Find where the given text appears and provide that cell's center as (X, Y) coordinate. 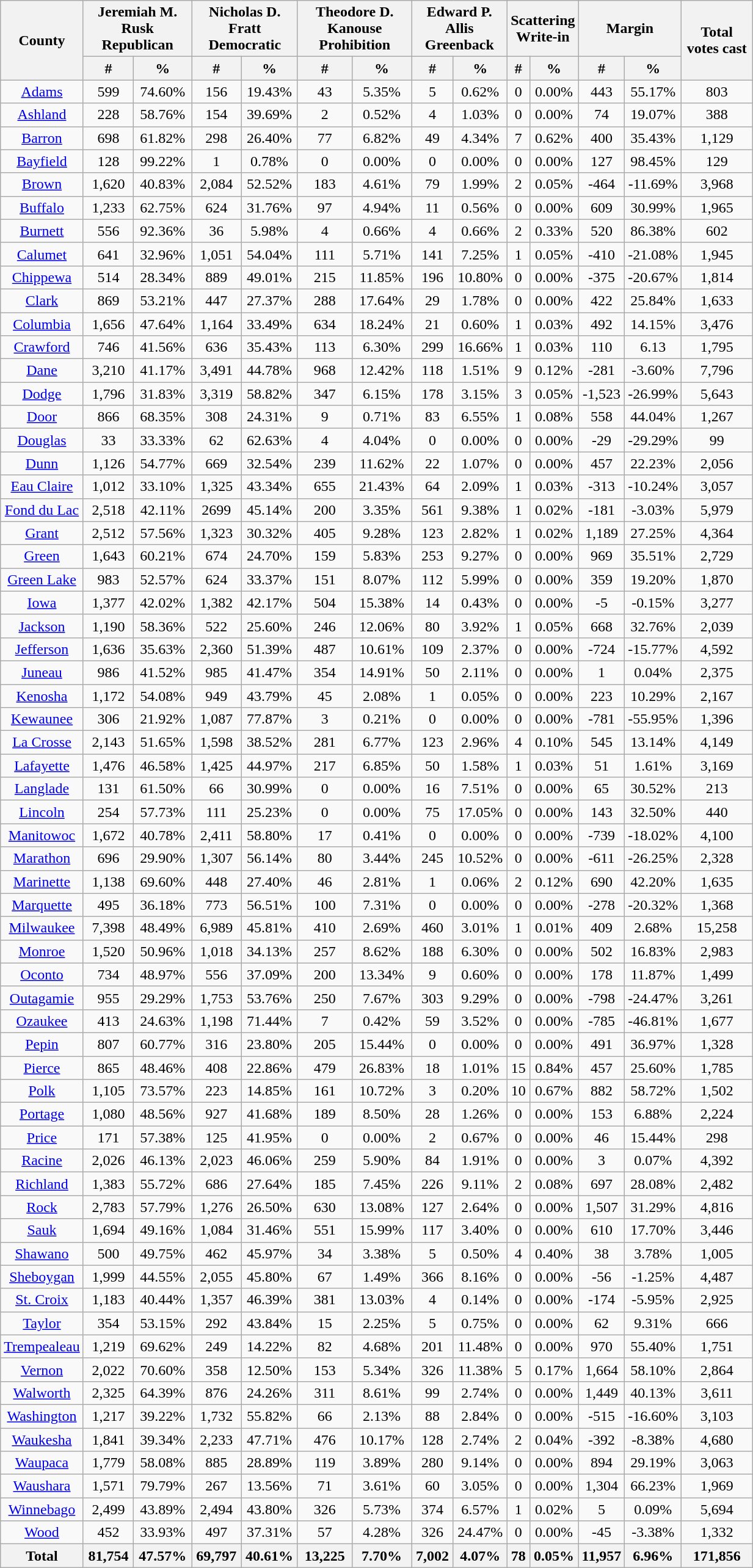
2.81% (382, 882)
8.61% (382, 1393)
3.01% (480, 928)
447 (216, 300)
217 (325, 766)
609 (602, 208)
876 (216, 1393)
71.44% (269, 1021)
9.27% (480, 556)
2.13% (382, 1416)
112 (432, 579)
889 (216, 277)
5.98% (269, 231)
7.45% (382, 1184)
3,169 (717, 766)
6.82% (382, 138)
4.61% (382, 184)
8.50% (382, 1114)
71 (325, 1486)
15.99% (382, 1230)
1,732 (216, 1416)
215 (325, 277)
43.84% (269, 1323)
1,005 (717, 1254)
1.03% (480, 115)
13.03% (382, 1300)
10.29% (653, 695)
11.85% (382, 277)
8.07% (382, 579)
13.56% (269, 1486)
10.61% (382, 649)
24.47% (480, 1533)
2.37% (480, 649)
8.62% (382, 951)
13.14% (653, 742)
213 (717, 789)
34 (325, 1254)
2,864 (717, 1370)
70.60% (162, 1370)
54.04% (269, 254)
Pierce (42, 1068)
690 (602, 882)
696 (108, 858)
1,233 (108, 208)
183 (325, 184)
17.05% (480, 812)
2,925 (717, 1300)
1,018 (216, 951)
7.51% (480, 789)
1,164 (216, 324)
250 (325, 998)
4,680 (717, 1439)
1,368 (717, 905)
-46.81% (653, 1021)
Juneau (42, 672)
985 (216, 672)
189 (325, 1114)
29 (432, 300)
3.40% (480, 1230)
51.65% (162, 742)
117 (432, 1230)
83 (432, 417)
10.72% (382, 1091)
74 (602, 115)
452 (108, 1533)
448 (216, 882)
Pepin (42, 1044)
4,592 (717, 649)
2,167 (717, 695)
196 (432, 277)
Total (42, 1556)
Kenosha (42, 695)
-515 (602, 1416)
655 (325, 487)
Door (42, 417)
254 (108, 812)
74.60% (162, 92)
4.94% (382, 208)
Eau Claire (42, 487)
39.69% (269, 115)
0.07% (653, 1161)
52.57% (162, 579)
1,620 (108, 184)
246 (325, 626)
668 (602, 626)
40.78% (162, 835)
48.49% (162, 928)
308 (216, 417)
44.55% (162, 1277)
-375 (602, 277)
610 (602, 1230)
2,055 (216, 1277)
Marinette (42, 882)
32.76% (653, 626)
61.82% (162, 138)
28 (432, 1114)
118 (432, 371)
46.13% (162, 1161)
33.37% (269, 579)
9.14% (480, 1463)
16.66% (480, 347)
11.87% (653, 975)
1,945 (717, 254)
3,476 (717, 324)
6.15% (382, 394)
-55.95% (653, 719)
2.96% (480, 742)
249 (216, 1346)
Ashland (42, 115)
630 (325, 1207)
-8.38% (653, 1439)
55.72% (162, 1184)
983 (108, 579)
42.02% (162, 603)
Taylor (42, 1323)
5.73% (382, 1509)
280 (432, 1463)
77 (325, 138)
3.05% (480, 1486)
57.56% (162, 533)
Dodge (42, 394)
10.52% (480, 858)
38 (602, 1254)
32.50% (653, 812)
33.93% (162, 1533)
6,989 (216, 928)
1,189 (602, 533)
49.16% (162, 1230)
545 (602, 742)
602 (717, 231)
1,785 (717, 1068)
19.07% (653, 115)
1.58% (480, 766)
46.58% (162, 766)
Columbia (42, 324)
773 (216, 905)
388 (717, 115)
58.72% (653, 1091)
County (42, 40)
26.50% (269, 1207)
636 (216, 347)
491 (602, 1044)
18.24% (382, 324)
33.33% (162, 440)
33.10% (162, 487)
27.25% (653, 533)
6.55% (480, 417)
44.97% (269, 766)
Chippewa (42, 277)
143 (602, 812)
311 (325, 1393)
968 (325, 371)
12.42% (382, 371)
5.34% (382, 1370)
5,694 (717, 1509)
5.71% (382, 254)
641 (108, 254)
374 (432, 1509)
522 (216, 626)
0.84% (554, 1068)
1,643 (108, 556)
4.28% (382, 1533)
49.75% (162, 1254)
-0.15% (653, 603)
5.35% (382, 92)
82 (325, 1346)
4,487 (717, 1277)
520 (602, 231)
3.89% (382, 1463)
686 (216, 1184)
-181 (602, 510)
92.36% (162, 231)
1.01% (480, 1068)
669 (216, 463)
36.97% (653, 1044)
1,753 (216, 998)
Marquette (42, 905)
49.01% (269, 277)
61.50% (162, 789)
Theodore D. KanouseProhibition (354, 29)
10.17% (382, 1439)
2.82% (480, 533)
98.45% (653, 161)
500 (108, 1254)
0.14% (480, 1300)
359 (602, 579)
2699 (216, 510)
1,598 (216, 742)
-20.67% (653, 277)
-21.08% (653, 254)
504 (325, 603)
St. Croix (42, 1300)
La Crosse (42, 742)
-781 (602, 719)
-24.47% (653, 998)
Nicholas D. FrattDemocratic (244, 29)
12.50% (269, 1370)
11.48% (480, 1346)
0.40% (554, 1254)
Kewaunee (42, 719)
2.11% (480, 672)
Green Lake (42, 579)
7,398 (108, 928)
57.79% (162, 1207)
2,224 (717, 1114)
1,051 (216, 254)
4,816 (717, 1207)
4.04% (382, 440)
129 (717, 161)
9.31% (653, 1323)
599 (108, 92)
2.09% (480, 487)
358 (216, 1370)
-464 (602, 184)
561 (432, 510)
9.28% (382, 533)
Langlade (42, 789)
-1.25% (653, 1277)
3,968 (717, 184)
62.63% (269, 440)
Sheboygan (42, 1277)
79 (432, 184)
31.46% (269, 1230)
1,636 (108, 649)
7.25% (480, 254)
6.85% (382, 766)
1,672 (108, 835)
Outagamie (42, 998)
6.57% (480, 1509)
1,999 (108, 1277)
60.77% (162, 1044)
ScatteringWrite-in (543, 29)
674 (216, 556)
803 (717, 92)
866 (108, 417)
7,796 (717, 371)
39.34% (162, 1439)
1,425 (216, 766)
45 (325, 695)
1,656 (108, 324)
51 (602, 766)
48.56% (162, 1114)
Lincoln (42, 812)
1,396 (717, 719)
-281 (602, 371)
Richland (42, 1184)
1,382 (216, 603)
161 (325, 1091)
Monroe (42, 951)
17.64% (382, 300)
970 (602, 1346)
3.44% (382, 858)
2,411 (216, 835)
3,210 (108, 371)
865 (108, 1068)
24.70% (269, 556)
2,026 (108, 1161)
22.86% (269, 1068)
45.81% (269, 928)
497 (216, 1533)
2,143 (108, 742)
Wood (42, 1533)
Ozaukee (42, 1021)
2,325 (108, 1393)
Fond du Lac (42, 510)
306 (108, 719)
46.06% (269, 1161)
299 (432, 347)
27.64% (269, 1184)
2.68% (653, 928)
-26.25% (653, 858)
3,319 (216, 394)
405 (325, 533)
64.39% (162, 1393)
Bayfield (42, 161)
1,126 (108, 463)
1,633 (717, 300)
259 (325, 1161)
0.21% (382, 719)
0.17% (554, 1370)
1,377 (108, 603)
19.43% (269, 92)
807 (108, 1044)
4,100 (717, 835)
26.83% (382, 1068)
54.77% (162, 463)
1.91% (480, 1161)
141 (432, 254)
2,512 (108, 533)
Marathon (42, 858)
14.85% (269, 1091)
347 (325, 394)
Portage (42, 1114)
634 (325, 324)
1,499 (717, 975)
6.96% (653, 1556)
2,482 (717, 1184)
698 (108, 138)
50.96% (162, 951)
4,364 (717, 533)
40.61% (269, 1556)
7.31% (382, 905)
502 (602, 951)
42.11% (162, 510)
2.25% (382, 1323)
2,023 (216, 1161)
27.37% (269, 300)
1,520 (108, 951)
119 (325, 1463)
1,276 (216, 1207)
0.42% (382, 1021)
2,084 (216, 184)
Green (42, 556)
12.06% (382, 626)
1,087 (216, 719)
38.52% (269, 742)
58.08% (162, 1463)
171 (108, 1138)
77.87% (269, 719)
1,751 (717, 1346)
171,856 (717, 1556)
4,149 (717, 742)
-5.95% (653, 1300)
495 (108, 905)
1,217 (108, 1416)
479 (325, 1068)
86.38% (653, 231)
0.52% (382, 115)
0.20% (480, 1091)
0.43% (480, 603)
1,795 (717, 347)
-313 (602, 487)
79.79% (162, 1486)
44.04% (653, 417)
58.82% (269, 394)
2.69% (382, 928)
986 (108, 672)
3.78% (653, 1254)
949 (216, 695)
41.52% (162, 672)
2,983 (717, 951)
-20.32% (653, 905)
31.29% (653, 1207)
43.79% (269, 695)
97 (325, 208)
52.52% (269, 184)
Sauk (42, 1230)
-11.69% (653, 184)
11.38% (480, 1370)
3,103 (717, 1416)
460 (432, 928)
514 (108, 277)
84 (432, 1161)
Jackson (42, 626)
1,357 (216, 1300)
31.83% (162, 394)
41.95% (269, 1138)
1,969 (717, 1486)
Clark (42, 300)
24.31% (269, 417)
Shawano (42, 1254)
55.40% (653, 1346)
64 (432, 487)
30.32% (269, 533)
54.08% (162, 695)
Price (42, 1138)
58.76% (162, 115)
151 (325, 579)
56.51% (269, 905)
1,383 (108, 1184)
0.33% (554, 231)
75 (432, 812)
-29.29% (653, 440)
4.34% (480, 138)
60 (432, 1486)
32.54% (269, 463)
0.10% (554, 742)
226 (432, 1184)
-15.77% (653, 649)
88 (432, 1416)
18 (432, 1068)
1,325 (216, 487)
-392 (602, 1439)
Calumet (42, 254)
35.51% (653, 556)
19.20% (653, 579)
6.77% (382, 742)
4.07% (480, 1556)
410 (325, 928)
5.83% (382, 556)
1,571 (108, 1486)
55.82% (269, 1416)
36 (216, 231)
-18.02% (653, 835)
-29 (602, 440)
35.63% (162, 649)
188 (432, 951)
45.80% (269, 1277)
927 (216, 1114)
1.61% (653, 766)
381 (325, 1300)
2,360 (216, 649)
24.26% (269, 1393)
Rock (42, 1207)
245 (432, 858)
288 (325, 300)
0.09% (653, 1509)
57.73% (162, 812)
Buffalo (42, 208)
Margin (630, 29)
476 (325, 1439)
14.22% (269, 1346)
Waukesha (42, 1439)
1,183 (108, 1300)
1,476 (108, 766)
13,225 (325, 1556)
43.80% (269, 1509)
26.40% (269, 138)
882 (602, 1091)
1,084 (216, 1230)
955 (108, 998)
36.18% (162, 905)
0.41% (382, 835)
492 (602, 324)
15,258 (717, 928)
366 (432, 1277)
697 (602, 1184)
0.50% (480, 1254)
53.21% (162, 300)
34.13% (269, 951)
9.11% (480, 1184)
3.61% (382, 1486)
5,979 (717, 510)
558 (602, 417)
14.15% (653, 324)
551 (325, 1230)
11,957 (602, 1556)
58.10% (653, 1370)
28.89% (269, 1463)
47.57% (162, 1556)
81,754 (108, 1556)
303 (432, 998)
32.96% (162, 254)
14 (432, 603)
156 (216, 92)
13.08% (382, 1207)
1,841 (108, 1439)
55.17% (653, 92)
15.38% (382, 603)
17.70% (653, 1230)
21.43% (382, 487)
3,446 (717, 1230)
894 (602, 1463)
1,328 (717, 1044)
440 (717, 812)
21 (432, 324)
1,635 (717, 882)
1,129 (717, 138)
0.75% (480, 1323)
1,664 (602, 1370)
43 (325, 92)
1,507 (602, 1207)
-3.38% (653, 1533)
-26.99% (653, 394)
1,677 (717, 1021)
-45 (602, 1533)
37.31% (269, 1533)
228 (108, 115)
69.60% (162, 882)
1,190 (108, 626)
2,783 (108, 1207)
65 (602, 789)
69,797 (216, 1556)
2,328 (717, 858)
413 (108, 1021)
Milwaukee (42, 928)
3,491 (216, 371)
57 (325, 1533)
-739 (602, 835)
1,267 (717, 417)
-1,523 (602, 394)
10.80% (480, 277)
Racine (42, 1161)
33.49% (269, 324)
3.38% (382, 1254)
59 (432, 1021)
239 (325, 463)
48.46% (162, 1068)
-3.03% (653, 510)
281 (325, 742)
37.09% (269, 975)
27.40% (269, 882)
10 (518, 1091)
6.88% (653, 1114)
28.34% (162, 277)
746 (108, 347)
40.44% (162, 1300)
49 (432, 138)
-10.24% (653, 487)
-724 (602, 649)
1,449 (602, 1393)
44.78% (269, 371)
1,219 (108, 1346)
159 (325, 556)
1,502 (717, 1091)
3,611 (717, 1393)
51.39% (269, 649)
22.23% (653, 463)
24.63% (162, 1021)
41.17% (162, 371)
31.76% (269, 208)
3.92% (480, 626)
47.71% (269, 1439)
2.84% (480, 1416)
1,138 (108, 882)
47.64% (162, 324)
734 (108, 975)
0.56% (480, 208)
Burnett (42, 231)
43.89% (162, 1509)
Grant (42, 533)
48.97% (162, 975)
5.90% (382, 1161)
2,039 (717, 626)
7.67% (382, 998)
316 (216, 1044)
1,870 (717, 579)
1,332 (717, 1533)
Dane (42, 371)
2,022 (108, 1370)
1.51% (480, 371)
Washington (42, 1416)
8.16% (480, 1277)
4.68% (382, 1346)
2.08% (382, 695)
9.29% (480, 998)
4,392 (717, 1161)
257 (325, 951)
2,056 (717, 463)
-3.60% (653, 371)
66.23% (653, 1486)
11 (432, 208)
Lafayette (42, 766)
39.22% (162, 1416)
3.35% (382, 510)
Total votes cast (717, 40)
68.35% (162, 417)
99.22% (162, 161)
408 (216, 1068)
253 (432, 556)
1,307 (216, 858)
78 (518, 1556)
2,233 (216, 1439)
28.08% (653, 1184)
Trempealeau (42, 1346)
109 (432, 649)
1,323 (216, 533)
267 (216, 1486)
0.71% (382, 417)
0.01% (554, 928)
2,499 (108, 1509)
Oconto (42, 975)
17 (325, 835)
110 (602, 347)
154 (216, 115)
666 (717, 1323)
1,198 (216, 1021)
Brown (42, 184)
113 (325, 347)
3,277 (717, 603)
443 (602, 92)
41.56% (162, 347)
41.47% (269, 672)
Barron (42, 138)
205 (325, 1044)
45.14% (269, 510)
60.21% (162, 556)
67 (325, 1277)
-56 (602, 1277)
42.20% (653, 882)
53.15% (162, 1323)
46.39% (269, 1300)
131 (108, 789)
23.80% (269, 1044)
5.99% (480, 579)
1.78% (480, 300)
62.75% (162, 208)
125 (216, 1138)
6.13 (653, 347)
1,814 (717, 277)
Winnebago (42, 1509)
25.23% (269, 812)
1,172 (108, 695)
Waupaca (42, 1463)
3.15% (480, 394)
292 (216, 1323)
1,779 (108, 1463)
40.13% (653, 1393)
1.49% (382, 1277)
1,796 (108, 394)
1,080 (108, 1114)
-611 (602, 858)
29.29% (162, 998)
100 (325, 905)
Edward P. AllisGreenback (459, 29)
1,105 (108, 1091)
487 (325, 649)
1,304 (602, 1486)
422 (602, 300)
16.83% (653, 951)
409 (602, 928)
22 (432, 463)
58.80% (269, 835)
16 (432, 789)
Iowa (42, 603)
9.38% (480, 510)
-785 (602, 1021)
Douglas (42, 440)
41.68% (269, 1114)
1,965 (717, 208)
-174 (602, 1300)
201 (432, 1346)
0.06% (480, 882)
1,012 (108, 487)
33 (108, 440)
-410 (602, 254)
Crawford (42, 347)
2,518 (108, 510)
Jefferson (42, 649)
25.84% (653, 300)
Polk (42, 1091)
0.78% (269, 161)
-278 (602, 905)
7.70% (382, 1556)
57.38% (162, 1138)
869 (108, 300)
1.07% (480, 463)
Adams (42, 92)
1.99% (480, 184)
2,494 (216, 1509)
43.34% (269, 487)
5,643 (717, 394)
-16.60% (653, 1416)
185 (325, 1184)
56.14% (269, 858)
42.17% (269, 603)
7,002 (432, 1556)
40.83% (162, 184)
3,261 (717, 998)
53.76% (269, 998)
21.92% (162, 719)
3,063 (717, 1463)
11.62% (382, 463)
969 (602, 556)
1.26% (480, 1114)
Vernon (42, 1370)
29.19% (653, 1463)
73.57% (162, 1091)
Jeremiah M. RuskRepublican (137, 29)
462 (216, 1254)
2,729 (717, 556)
Waushara (42, 1486)
400 (602, 138)
30.52% (653, 789)
58.36% (162, 626)
14.91% (382, 672)
13.34% (382, 975)
2.64% (480, 1207)
Walworth (42, 1393)
3.52% (480, 1021)
3,057 (717, 487)
2,375 (717, 672)
Dunn (42, 463)
69.62% (162, 1346)
885 (216, 1463)
-798 (602, 998)
45.97% (269, 1254)
Manitowoc (42, 835)
1,694 (108, 1230)
29.90% (162, 858)
-5 (602, 603)
